Locate the cell with the specified text and output its (x, y) center coordinate. 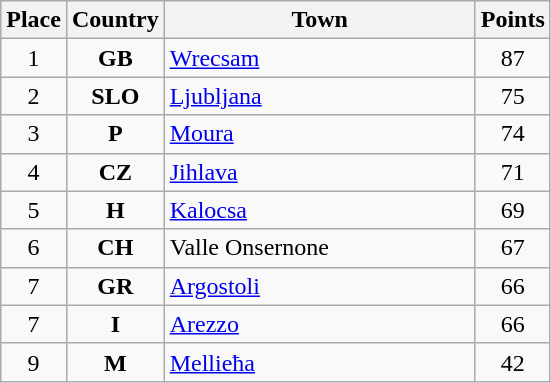
Country (115, 20)
75 (512, 96)
5 (34, 210)
CH (115, 248)
Wrecsam (320, 58)
Points (512, 20)
4 (34, 172)
42 (512, 362)
69 (512, 210)
74 (512, 134)
3 (34, 134)
H (115, 210)
GR (115, 286)
6 (34, 248)
Moura (320, 134)
1 (34, 58)
P (115, 134)
9 (34, 362)
Valle Onsernone (320, 248)
71 (512, 172)
Argostoli (320, 286)
Place (34, 20)
67 (512, 248)
Mellieħa (320, 362)
I (115, 324)
Town (320, 20)
CZ (115, 172)
2 (34, 96)
SLO (115, 96)
M (115, 362)
GB (115, 58)
Kalocsa (320, 210)
Jihlava (320, 172)
Arezzo (320, 324)
87 (512, 58)
Ljubljana (320, 96)
